Locate the cell with the specified text and output its [x, y] center coordinate. 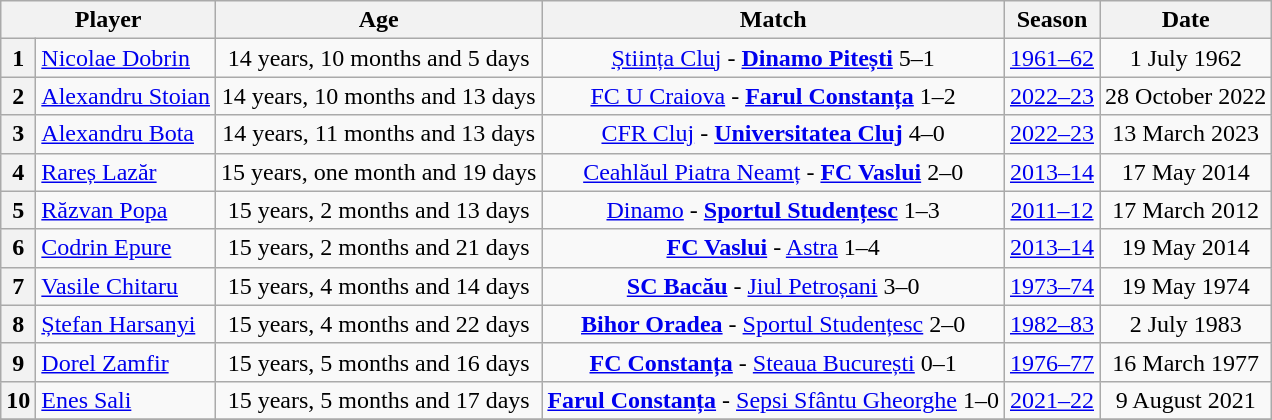
Season [1052, 20]
1 July 1962 [1186, 58]
2 July 1983 [1186, 324]
15 years, 5 months and 16 days [379, 362]
Răzvan Popa [126, 210]
1 [18, 58]
15 years, 2 months and 13 days [379, 210]
Nicolae Dobrin [126, 58]
Codrin Epure [126, 248]
8 [18, 324]
1976–77 [1052, 362]
2021–22 [1052, 400]
15 years, 2 months and 21 days [379, 248]
13 March 2023 [1186, 134]
FC Vaslui - Astra 1–4 [774, 248]
14 years, 10 months and 5 days [379, 58]
Age [379, 20]
Match [774, 20]
Alexandru Stoian [126, 96]
Vasile Chitaru [126, 286]
15 years, 4 months and 14 days [379, 286]
Date [1186, 20]
1982–83 [1052, 324]
3 [18, 134]
15 years, 4 months and 22 days [379, 324]
15 years, one month and 19 days [379, 172]
5 [18, 210]
7 [18, 286]
2 [18, 96]
Bihor Oradea - Sportul Studențesc 2–0 [774, 324]
19 May 1974 [1186, 286]
FC Constanța - Steaua București 0–1 [774, 362]
1961–62 [1052, 58]
17 March 2012 [1186, 210]
1973–74 [1052, 286]
Alexandru Bota [126, 134]
Enes Sali [126, 400]
Dorel Zamfir [126, 362]
Ceahlăul Piatra Neamț - FC Vaslui 2–0 [774, 172]
4 [18, 172]
Player [108, 20]
19 May 2014 [1186, 248]
17 May 2014 [1186, 172]
9 August 2021 [1186, 400]
SC Bacău - Jiul Petroșani 3–0 [774, 286]
Dinamo - Sportul Studențesc 1–3 [774, 210]
9 [18, 362]
FC U Craiova - Farul Constanța 1–2 [774, 96]
Știința Cluj - Dinamo Pitești 5–1 [774, 58]
Rareș Lazăr [126, 172]
14 years, 11 months and 13 days [379, 134]
Ștefan Harsanyi [126, 324]
6 [18, 248]
CFR Cluj - Universitatea Cluj 4–0 [774, 134]
10 [18, 400]
Farul Constanța - Sepsi Sfântu Gheorghe 1–0 [774, 400]
15 years, 5 months and 17 days [379, 400]
28 October 2022 [1186, 96]
14 years, 10 months and 13 days [379, 96]
16 March 1977 [1186, 362]
2011–12 [1052, 210]
